Return the (x, y) coordinate for the center point of the cell that contains the specified text.  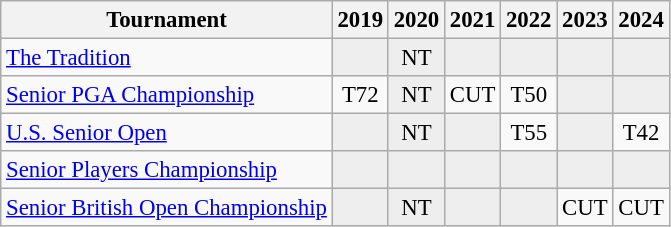
Tournament (166, 20)
T72 (360, 95)
2024 (641, 20)
2019 (360, 20)
The Tradition (166, 58)
2022 (529, 20)
Senior Players Championship (166, 170)
T55 (529, 133)
2020 (416, 20)
Senior PGA Championship (166, 95)
U.S. Senior Open (166, 133)
2023 (585, 20)
T50 (529, 95)
2021 (472, 20)
Senior British Open Championship (166, 208)
T42 (641, 133)
